Return (X, Y) of the center of cell containing provided text 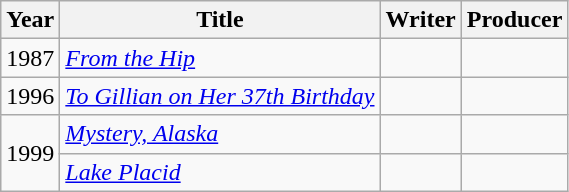
From the Hip (220, 58)
Year (30, 20)
1987 (30, 58)
Producer (514, 20)
1999 (30, 153)
Writer (420, 20)
Title (220, 20)
Mystery, Alaska (220, 134)
1996 (30, 96)
To Gillian on Her 37th Birthday (220, 96)
Lake Placid (220, 172)
